Output the (x, y) coordinate of the center of the cell containing the given text.  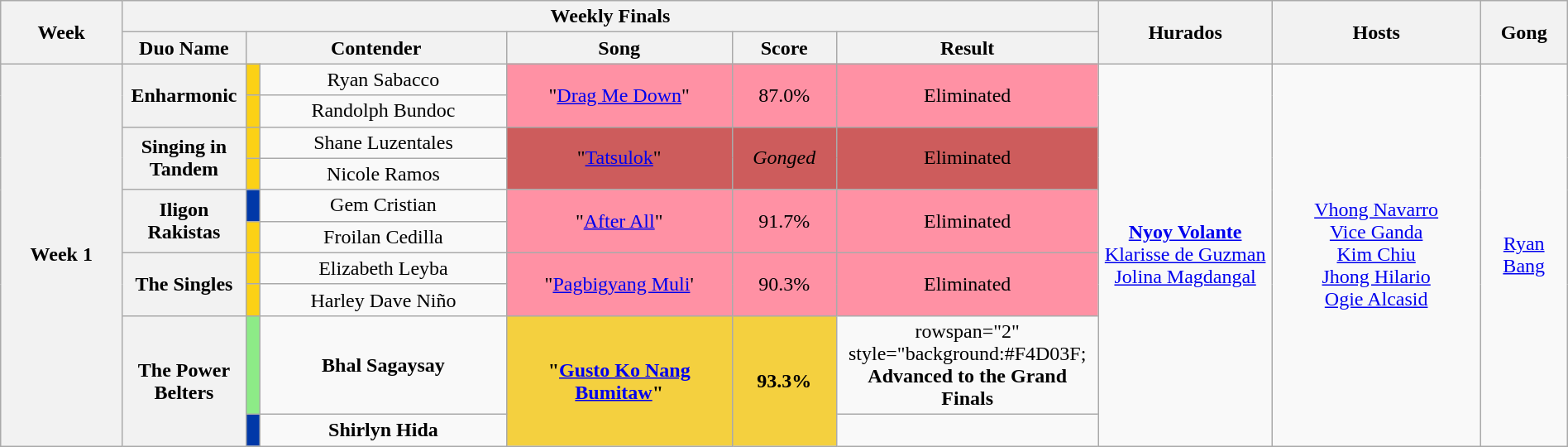
Duo Name (184, 48)
Weekly Finals (610, 17)
91.7% (784, 221)
Froilan Cedilla (384, 237)
Gonged (784, 158)
The Singles (184, 284)
Result (968, 48)
"Gusto Ko Nang Bumitaw" (619, 381)
Nyoy VolanteKlarisse de GuzmanJolina Magdangal (1185, 255)
Ryan Bang (1523, 255)
Week 1 (61, 255)
Gem Cristian (384, 205)
Bhal Sagaysay (384, 364)
Week (61, 32)
Shane Luzentales (384, 142)
Song (619, 48)
Iligon Rakistas (184, 221)
Randolph Bundoc (384, 111)
Score (784, 48)
Hurados (1185, 32)
87.0% (784, 95)
Singing in Tandem (184, 158)
Hosts (1376, 32)
The Power Belters (184, 381)
90.3% (784, 284)
Nicole Ramos (384, 174)
Contender (375, 48)
Ryan Sabacco (384, 79)
Elizabeth Leyba (384, 268)
"Pagbigyang Muli' (619, 284)
Shirlyn Hida (384, 430)
"Tatsulok" (619, 158)
Gong (1523, 32)
rowspan="2" style="background:#F4D03F; Advanced to the Grand Finals (968, 364)
"Drag Me Down" (619, 95)
Harley Dave Niño (384, 300)
Vhong NavarroVice GandaKim ChiuJhong HilarioOgie Alcasid (1376, 255)
"After All" (619, 221)
93.3% (784, 381)
Enharmonic (184, 95)
